Pinpoint the cell where the given text exists, returning its (X, Y) midpoint coordinate. 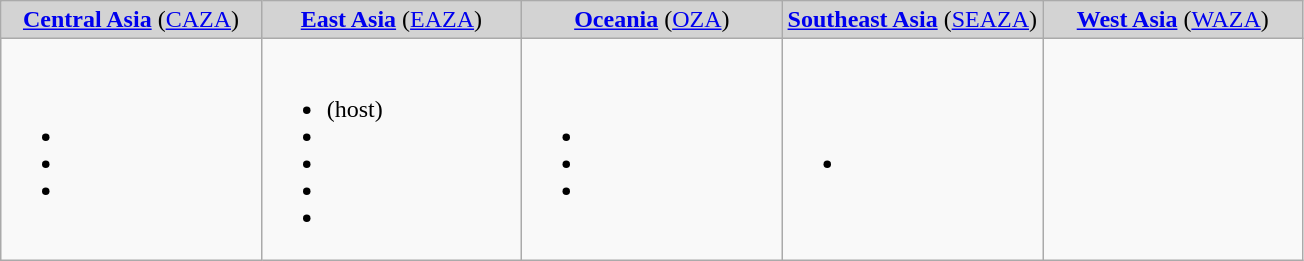
East Asia (EAZA) (391, 20)
(host) (391, 150)
Southeast Asia (SEAZA) (912, 20)
Oceania (OZA) (652, 20)
Central Asia (CAZA) (131, 20)
West Asia (WAZA) (1172, 20)
